Scan for the cell matching the given text and deliver its (x, y) coordinate at center. 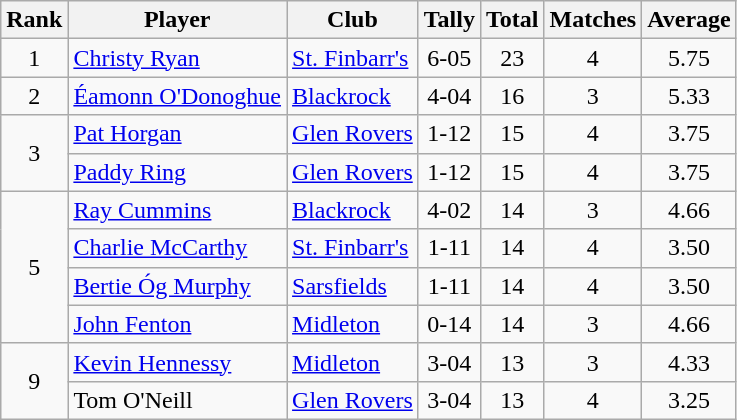
Charlie McCarthy (178, 248)
Ray Cummins (178, 210)
1 (34, 58)
6-05 (449, 58)
Tally (449, 20)
Pat Horgan (178, 134)
Bertie Óg Murphy (178, 286)
Total (512, 20)
16 (512, 96)
Player (178, 20)
Sarsfields (353, 286)
Christy Ryan (178, 58)
23 (512, 58)
5.33 (690, 96)
Club (353, 20)
Kevin Hennessy (178, 362)
Matches (593, 20)
Rank (34, 20)
Average (690, 20)
2 (34, 96)
5.75 (690, 58)
9 (34, 381)
Éamonn O'Donoghue (178, 96)
4-02 (449, 210)
Tom O'Neill (178, 400)
Paddy Ring (178, 172)
5 (34, 267)
0-14 (449, 324)
John Fenton (178, 324)
4.33 (690, 362)
3.25 (690, 400)
4-04 (449, 96)
